Detect which cell encompasses the target text, then output its [x, y] center coordinate. 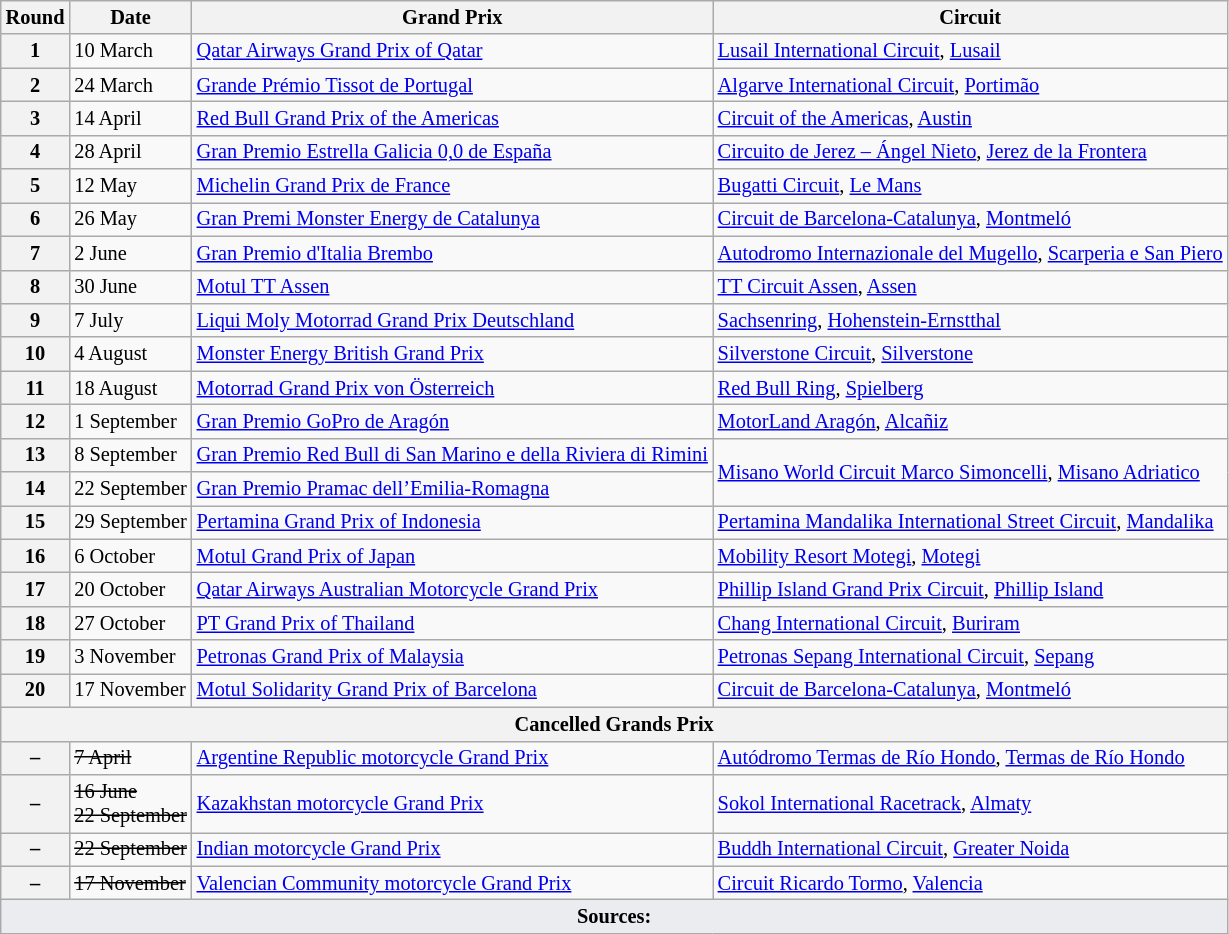
Michelin Grand Prix de France [452, 186]
PT Grand Prix of Thailand [452, 623]
20 [36, 690]
Date [130, 17]
19 [36, 657]
1 [36, 51]
Motul Solidarity Grand Prix of Barcelona [452, 690]
Misano World Circuit Marco Simoncelli, Misano Adriatico [970, 472]
Motul Grand Prix of Japan [452, 556]
7 April [130, 758]
Sources: [614, 916]
Gran Premio Red Bull di San Marino e della Riviera di Rimini [452, 455]
Sachsenring, Hohenstein-Ernstthal [970, 320]
Pertamina Mandalika International Street Circuit, Mandalika [970, 522]
16 [36, 556]
24 March [130, 85]
Grande Prémio Tissot de Portugal [452, 85]
Sokol International Racetrack, Almaty [970, 803]
Red Bull Ring, Spielberg [970, 388]
30 June [130, 287]
Chang International Circuit, Buriram [970, 623]
3 [36, 118]
Red Bull Grand Prix of the Americas [452, 118]
Qatar Airways Australian Motorcycle Grand Prix [452, 589]
2 June [130, 253]
Motul TT Assen [452, 287]
Lusail International Circuit, Lusail [970, 51]
Indian motorcycle Grand Prix [452, 849]
Bugatti Circuit, Le Mans [970, 186]
Argentine Republic motorcycle Grand Prix [452, 758]
Mobility Resort Motegi, Motegi [970, 556]
16 June22 September [130, 803]
26 May [130, 219]
Circuit [970, 17]
20 October [130, 589]
Algarve International Circuit, Portimão [970, 85]
13 [36, 455]
28 April [130, 152]
11 [36, 388]
Phillip Island Grand Prix Circuit, Phillip Island [970, 589]
8 [36, 287]
3 November [130, 657]
Pertamina Grand Prix of Indonesia [452, 522]
Monster Energy British Grand Prix [452, 354]
Gran Premio GoPro de Aragón [452, 421]
7 [36, 253]
4 August [130, 354]
Qatar Airways Grand Prix of Qatar [452, 51]
TT Circuit Assen, Assen [970, 287]
Gran Premio Estrella Galicia 0,0 de España [452, 152]
8 September [130, 455]
Gran Premio Pramac dell’Emilia-Romagna [452, 489]
Gran Premio d'Italia Brembo [452, 253]
Buddh International Circuit, Greater Noida [970, 849]
Circuit of the Americas, Austin [970, 118]
Petronas Sepang International Circuit, Sepang [970, 657]
6 October [130, 556]
1 September [130, 421]
Valencian Community motorcycle Grand Prix [452, 883]
10 March [130, 51]
12 May [130, 186]
Gran Premi Monster Energy de Catalunya [452, 219]
15 [36, 522]
Kazakhstan motorcycle Grand Prix [452, 803]
Silverstone Circuit, Silverstone [970, 354]
Round [36, 17]
17 [36, 589]
MotorLand Aragón, Alcañiz [970, 421]
14 [36, 489]
14 April [130, 118]
Grand Prix [452, 17]
29 September [130, 522]
Autodromo Internazionale del Mugello, Scarperia e San Piero [970, 253]
Autódromo Termas de Río Hondo, Termas de Río Hondo [970, 758]
5 [36, 186]
10 [36, 354]
2 [36, 85]
Cancelled Grands Prix [614, 724]
7 July [130, 320]
9 [36, 320]
18 [36, 623]
18 August [130, 388]
Liqui Moly Motorrad Grand Prix Deutschland [452, 320]
4 [36, 152]
Petronas Grand Prix of Malaysia [452, 657]
Circuito de Jerez – Ángel Nieto, Jerez de la Frontera [970, 152]
6 [36, 219]
Circuit Ricardo Tormo, Valencia [970, 883]
27 October [130, 623]
Motorrad Grand Prix von Österreich [452, 388]
12 [36, 421]
